Extract the (x, y) coordinate from the center of the cell holding the provided text.  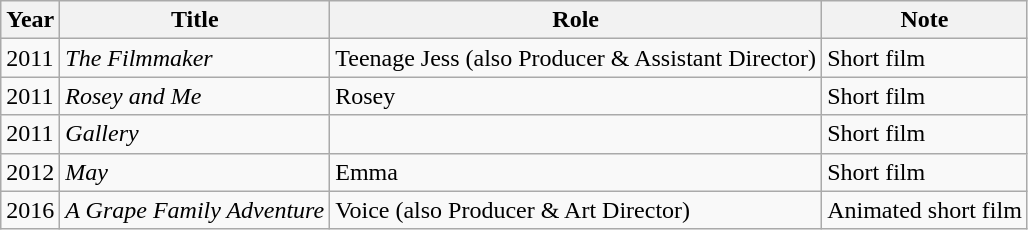
Year (30, 20)
2016 (30, 210)
The Filmmaker (195, 58)
Role (576, 20)
Voice (also Producer & Art Director) (576, 210)
Animated short film (925, 210)
2012 (30, 172)
Rosey and Me (195, 96)
Rosey (576, 96)
Note (925, 20)
May (195, 172)
Teenage Jess (also Producer & Assistant Director) (576, 58)
A Grape Family Adventure (195, 210)
Gallery (195, 134)
Title (195, 20)
Emma (576, 172)
